Determine the [x, y] coordinate at the center of the cell enclosing the given text.  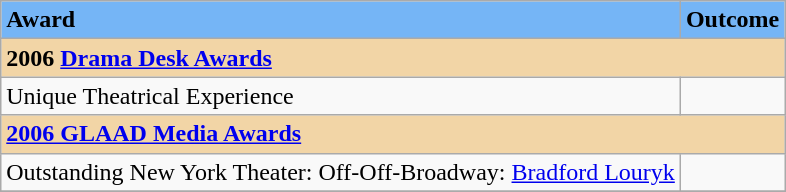
Unique Theatrical Experience [341, 96]
Award [341, 20]
2006 Drama Desk Awards [393, 58]
Outstanding New York Theater: Off-Off-Broadway: Bradford Louryk [341, 172]
Outcome [732, 20]
2006 GLAAD Media Awards [393, 134]
